Extract the [X, Y] coordinate from the center of the cell holding the provided text.  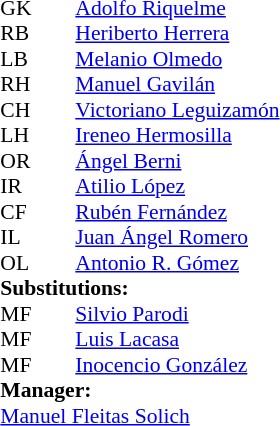
OR [19, 161]
Rubén Fernández [177, 212]
IL [19, 237]
Ireneo Hermosilla [177, 135]
LB [19, 59]
Victoriano Leguizamón [177, 110]
Substitutions: [140, 289]
Silvio Parodi [177, 314]
RH [19, 85]
LH [19, 135]
Juan Ángel Romero [177, 237]
Atilio López [177, 187]
Heriberto Herrera [177, 33]
Inocencio González [177, 365]
CH [19, 110]
Antonio R. Gómez [177, 263]
Manager: [140, 391]
CF [19, 212]
Melanio Olmedo [177, 59]
RB [19, 33]
OL [19, 263]
IR [19, 187]
Luis Lacasa [177, 339]
Manuel Gavilán [177, 85]
Ángel Berni [177, 161]
